Return the [x, y] coordinate for the center point of the cell that contains the specified text.  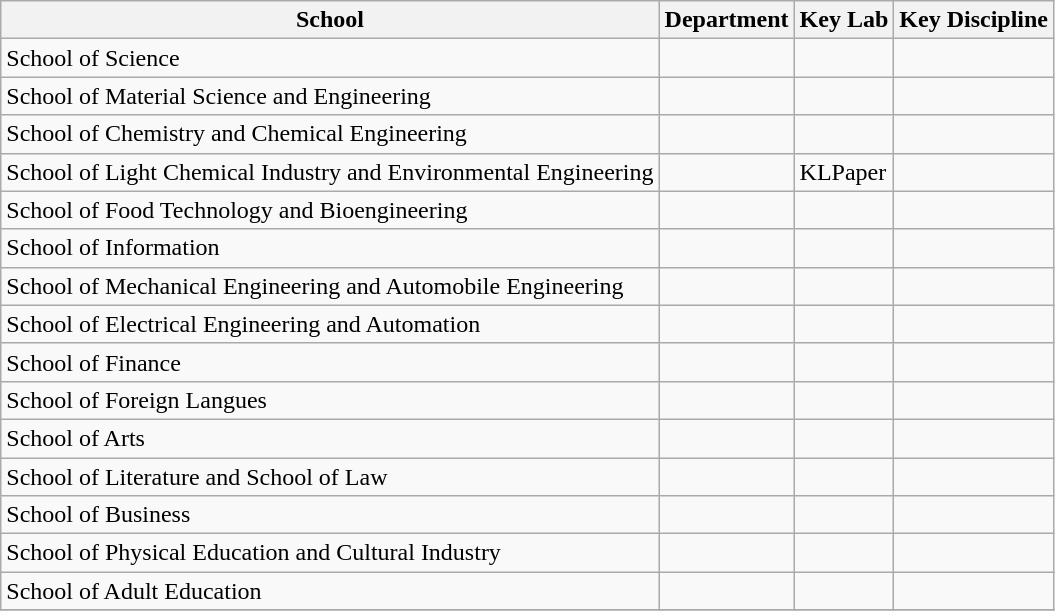
Key Discipline [974, 20]
School of Science [330, 58]
School of Business [330, 515]
School of Food Technology and Bioengineering [330, 210]
School of Arts [330, 438]
School of Adult Education [330, 591]
School of Literature and School of Law [330, 477]
School of Foreign Langues [330, 400]
School of Information [330, 248]
School of Finance [330, 362]
Key Lab [844, 20]
School of Electrical Engineering and Automation [330, 324]
Department [726, 20]
KLPaper [844, 172]
School of Light Chemical Industry and Environmental Engineering [330, 172]
School of Material Science and Engineering [330, 96]
School of Physical Education and Cultural Industry [330, 553]
School of Chemistry and Chemical Engineering [330, 134]
School of Mechanical Engineering and Automobile Engineering [330, 286]
School [330, 20]
